Find where the given text appears and provide that cell's center as (x, y) coordinate. 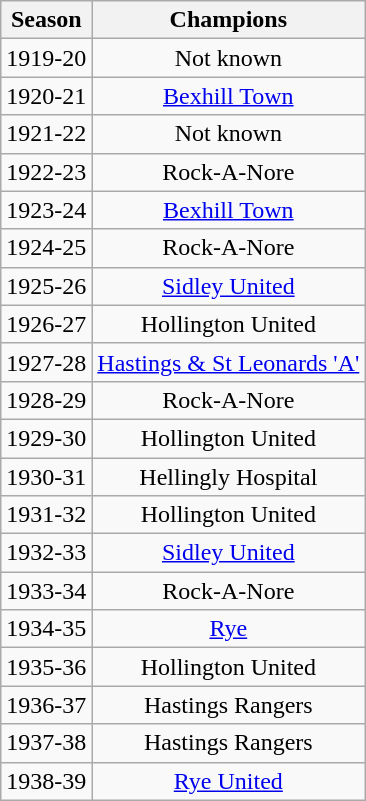
1936-37 (46, 705)
1925-26 (46, 286)
Hellingly Hospital (228, 477)
Hastings & St Leonards 'A' (228, 362)
1928-29 (46, 400)
Rye (228, 629)
1930-31 (46, 477)
Season (46, 20)
1935-36 (46, 667)
Rye United (228, 781)
1933-34 (46, 591)
1921-22 (46, 134)
1934-35 (46, 629)
1932-33 (46, 553)
1923-24 (46, 210)
1926-27 (46, 324)
1931-32 (46, 515)
1927-28 (46, 362)
1938-39 (46, 781)
1920-21 (46, 96)
1919-20 (46, 58)
Champions (228, 20)
1924-25 (46, 248)
1937-38 (46, 743)
1922-23 (46, 172)
1929-30 (46, 438)
